Scan for the cell matching the given text and deliver its (X, Y) coordinate at center. 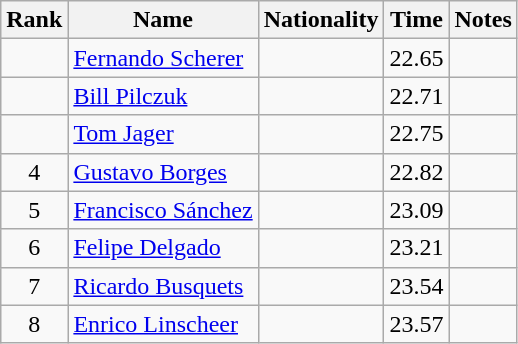
23.21 (416, 248)
5 (34, 210)
7 (34, 286)
Gustavo Borges (163, 172)
22.82 (416, 172)
Name (163, 20)
Nationality (321, 20)
8 (34, 324)
Tom Jager (163, 134)
Francisco Sánchez (163, 210)
23.57 (416, 324)
Enrico Linscheer (163, 324)
Bill Pilczuk (163, 96)
Felipe Delgado (163, 248)
22.65 (416, 58)
6 (34, 248)
Time (416, 20)
Fernando Scherer (163, 58)
23.54 (416, 286)
Notes (483, 20)
22.75 (416, 134)
Rank (34, 20)
23.09 (416, 210)
22.71 (416, 96)
Ricardo Busquets (163, 286)
4 (34, 172)
